Return the (X, Y) coordinate for the center point of the cell that contains the specified text.  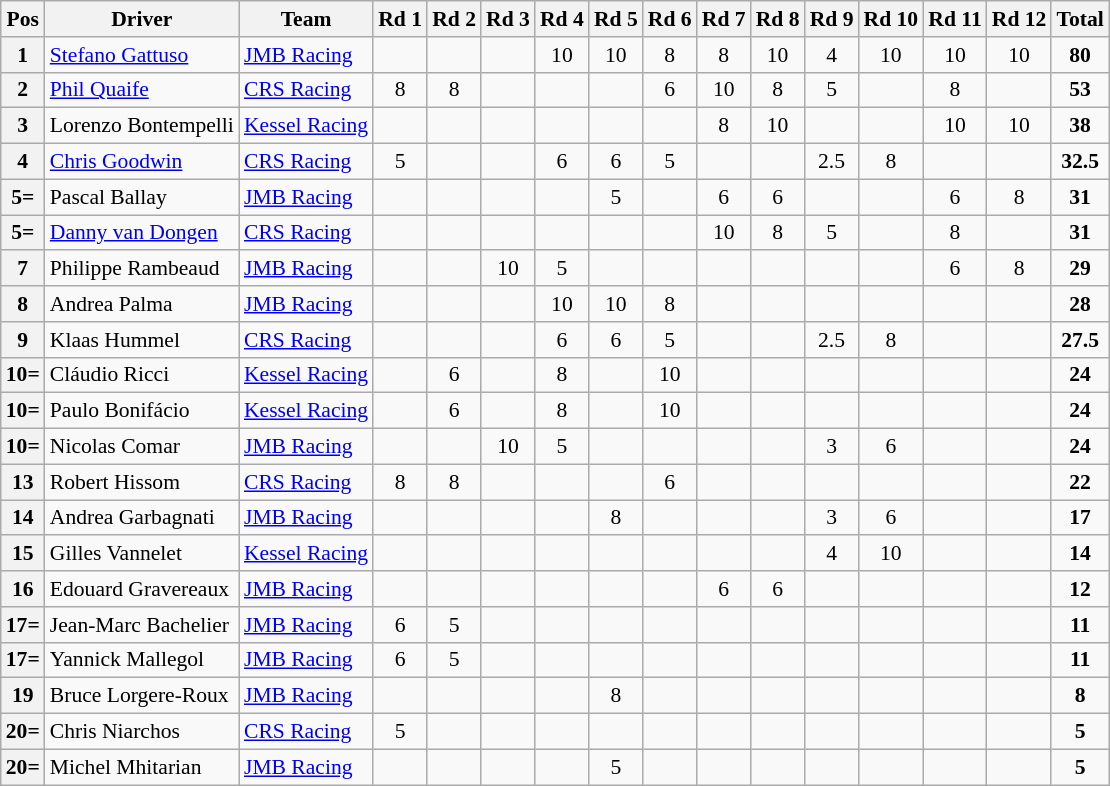
Klaas Hummel (142, 340)
Andrea Palma (142, 304)
9 (23, 340)
19 (23, 696)
15 (23, 554)
Lorenzo Bontempelli (142, 126)
Chris Goodwin (142, 162)
Rd 11 (955, 19)
22 (1080, 482)
Rd 12 (1020, 19)
Driver (142, 19)
Team (306, 19)
12 (1080, 589)
Rd 10 (892, 19)
Robert Hissom (142, 482)
13 (23, 482)
Andrea Garbagnati (142, 518)
17 (1080, 518)
Rd 1 (400, 19)
Phil Quaife (142, 90)
Pascal Ballay (142, 197)
2 (23, 90)
Stefano Gattuso (142, 55)
Rd 2 (454, 19)
Gilles Vannelet (142, 554)
Rd 3 (508, 19)
Edouard Gravereaux (142, 589)
Nicolas Comar (142, 447)
29 (1080, 269)
Total (1080, 19)
32.5 (1080, 162)
80 (1080, 55)
Rd 9 (832, 19)
Jean-Marc Bachelier (142, 625)
Yannick Mallegol (142, 660)
Danny van Dongen (142, 233)
Philippe Rambeaud (142, 269)
53 (1080, 90)
Michel Mhitarian (142, 767)
16 (23, 589)
Paulo Bonifácio (142, 411)
Rd 7 (724, 19)
Cláudio Ricci (142, 375)
7 (23, 269)
Rd 4 (562, 19)
Rd 5 (616, 19)
Bruce Lorgere-Roux (142, 696)
27.5 (1080, 340)
28 (1080, 304)
Rd 6 (670, 19)
Rd 8 (778, 19)
Pos (23, 19)
1 (23, 55)
38 (1080, 126)
Chris Niarchos (142, 732)
